From the cell containing the given text, extract its center point as (X, Y) coordinate. 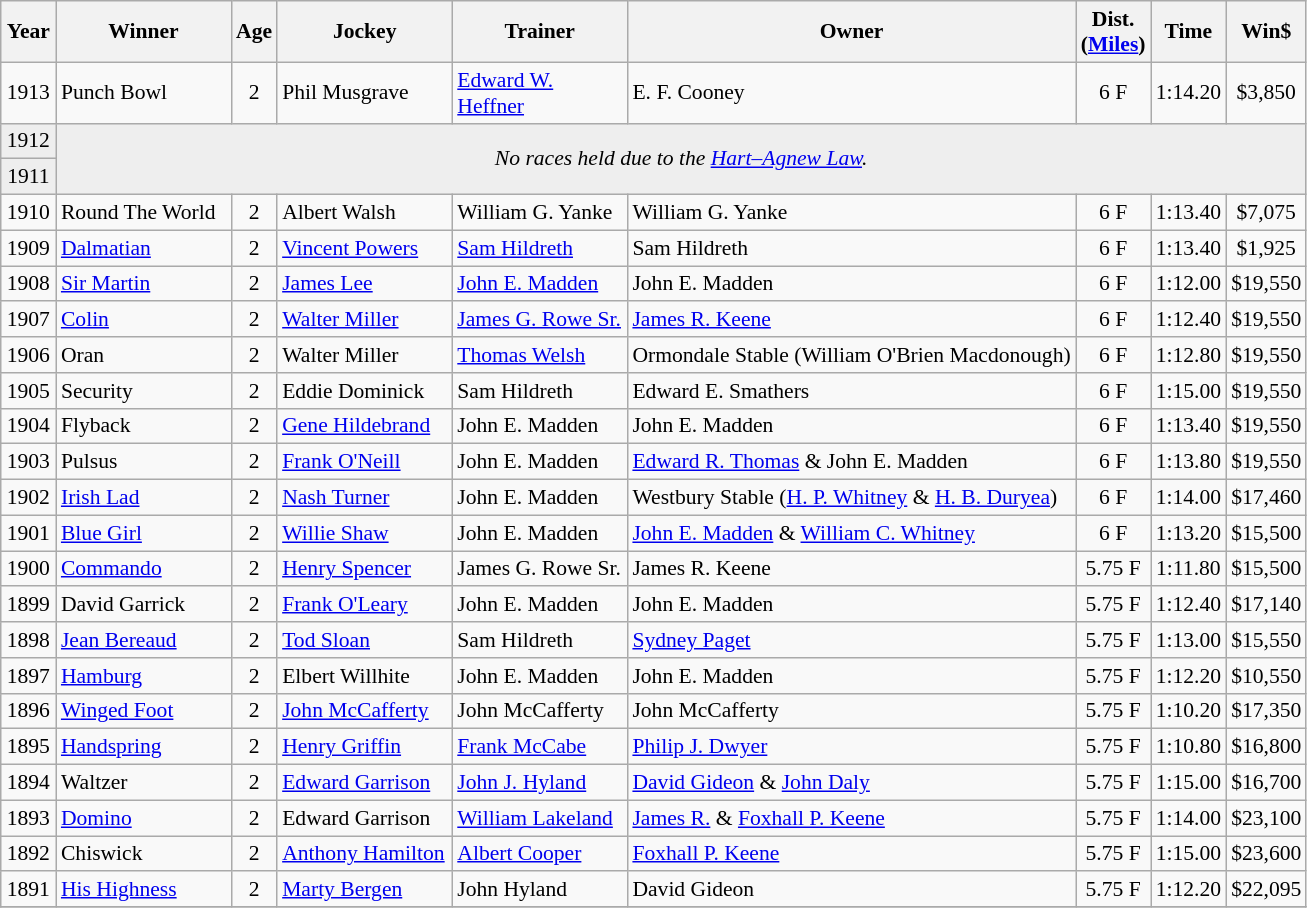
1895 (28, 747)
1:13.80 (1188, 462)
1910 (28, 213)
Nash Turner (364, 498)
1:13.00 (1188, 640)
$17,350 (1266, 711)
Time (1188, 32)
Colin (144, 320)
Round The World (144, 213)
$10,550 (1266, 676)
1909 (28, 248)
James Lee (364, 284)
Foxhall P. Keene (851, 854)
Sir Martin (144, 284)
Gene Hildebrand (364, 426)
$7,075 (1266, 213)
Phil Musgrave (364, 92)
Winner (144, 32)
Marty Bergen (364, 890)
Vincent Powers (364, 248)
1913 (28, 92)
Henry Griffin (364, 747)
James R. & Foxhall P. Keene (851, 818)
1908 (28, 284)
Trainer (540, 32)
Henry Spencer (364, 569)
John E. Madden & William C. Whitney (851, 533)
His Highness (144, 890)
$16,800 (1266, 747)
$23,100 (1266, 818)
1896 (28, 711)
Frank O'Leary (364, 605)
Eddie Dominick (364, 391)
1907 (28, 320)
Philip J. Dwyer (851, 747)
1899 (28, 605)
Westbury Stable (H. P. Whitney & H. B. Duryea) (851, 498)
1892 (28, 854)
Edward W. Heffner (540, 92)
Age (254, 32)
Irish Lad (144, 498)
1:12.80 (1188, 355)
Win$ (1266, 32)
Anthony Hamilton (364, 854)
Frank O'Neill (364, 462)
1905 (28, 391)
1897 (28, 676)
$22,095 (1266, 890)
Commando (144, 569)
E. F. Cooney (851, 92)
1911 (28, 177)
John J. Hyland (540, 783)
David Gideon (851, 890)
Sydney Paget (851, 640)
Winged Foot (144, 711)
1912 (28, 141)
David Gideon & John Daly (851, 783)
Handspring (144, 747)
1893 (28, 818)
Dist. (Miles) (1114, 32)
No races held due to the Hart–Agnew Law. (682, 158)
Oran (144, 355)
1902 (28, 498)
Blue Girl (144, 533)
$1,925 (1266, 248)
Punch Bowl (144, 92)
1894 (28, 783)
$17,460 (1266, 498)
Pulsus (144, 462)
Ormondale Stable (William O'Brien Macdonough) (851, 355)
1:13.20 (1188, 533)
1:10.80 (1188, 747)
David Garrick (144, 605)
$17,140 (1266, 605)
1:10.20 (1188, 711)
1903 (28, 462)
Jean Bereaud (144, 640)
$23,600 (1266, 854)
John Hyland (540, 890)
Flyback (144, 426)
Thomas Welsh (540, 355)
Dalmatian (144, 248)
Domino (144, 818)
Frank McCabe (540, 747)
$16,700 (1266, 783)
$15,550 (1266, 640)
1:11.80 (1188, 569)
Tod Sloan (364, 640)
Year (28, 32)
1904 (28, 426)
Elbert Willhite (364, 676)
Jockey (364, 32)
1900 (28, 569)
Security (144, 391)
Edward R. Thomas & John E. Madden (851, 462)
Willie Shaw (364, 533)
Chiswick (144, 854)
Owner (851, 32)
1898 (28, 640)
William Lakeland (540, 818)
$3,850 (1266, 92)
1:14.20 (1188, 92)
Albert Cooper (540, 854)
1906 (28, 355)
Albert Walsh (364, 213)
1891 (28, 890)
1901 (28, 533)
1:12.00 (1188, 284)
Waltzer (144, 783)
Edward E. Smathers (851, 391)
Hamburg (144, 676)
